Scan for the cell matching the given text and deliver its [X, Y] coordinate at center. 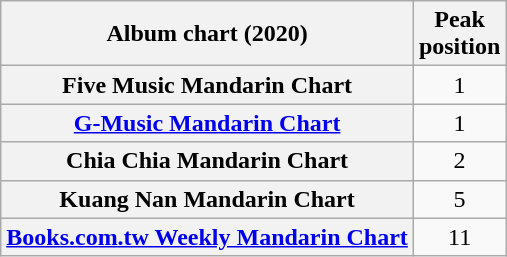
11 [459, 237]
Books.com.tw Weekly Mandarin Chart [208, 237]
G-Music Mandarin Chart [208, 123]
Album chart (2020) [208, 34]
Chia Chia Mandarin Chart [208, 161]
2 [459, 161]
5 [459, 199]
Five Music Mandarin Chart [208, 85]
Peakposition [459, 34]
Kuang Nan Mandarin Chart [208, 199]
